Detect which cell encompasses the target text, then output its (x, y) center coordinate. 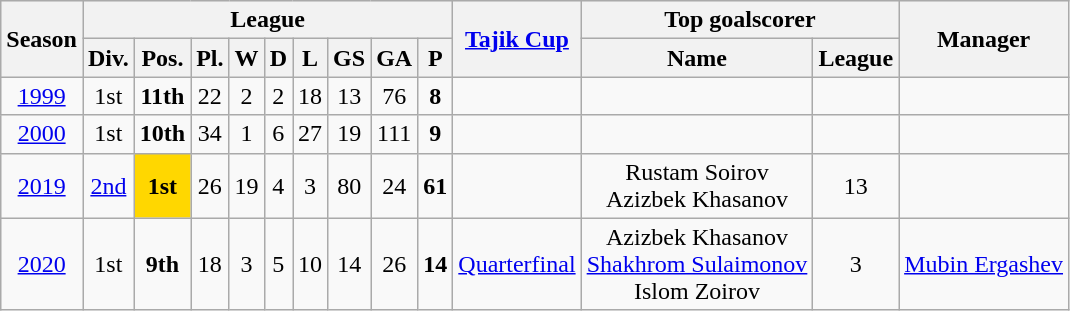
34 (210, 134)
Pos. (162, 58)
Tajik Cup (517, 39)
61 (436, 186)
24 (394, 186)
1 (246, 134)
9 (436, 134)
GA (394, 58)
111 (394, 134)
2nd (108, 186)
80 (350, 186)
W (246, 58)
27 (310, 134)
Season (42, 39)
2020 (42, 264)
11th (162, 96)
9th (162, 264)
Top goalscorer (740, 20)
6 (278, 134)
8 (436, 96)
1999 (42, 96)
Div. (108, 58)
Pl. (210, 58)
2000 (42, 134)
P (436, 58)
10 (310, 264)
Manager (984, 39)
Name (697, 58)
GS (350, 58)
22 (210, 96)
L (310, 58)
10th (162, 134)
Mubin Ergashev (984, 264)
D (278, 58)
Rustam Soirov Azizbek Khasanov (697, 186)
4 (278, 186)
2019 (42, 186)
76 (394, 96)
Azizbek Khasanov Shakhrom Sulaimonov Islom Zoirov (697, 264)
5 (278, 264)
Quarterfinal (517, 264)
